Output the [X, Y] coordinate of the center of the cell containing the given text.  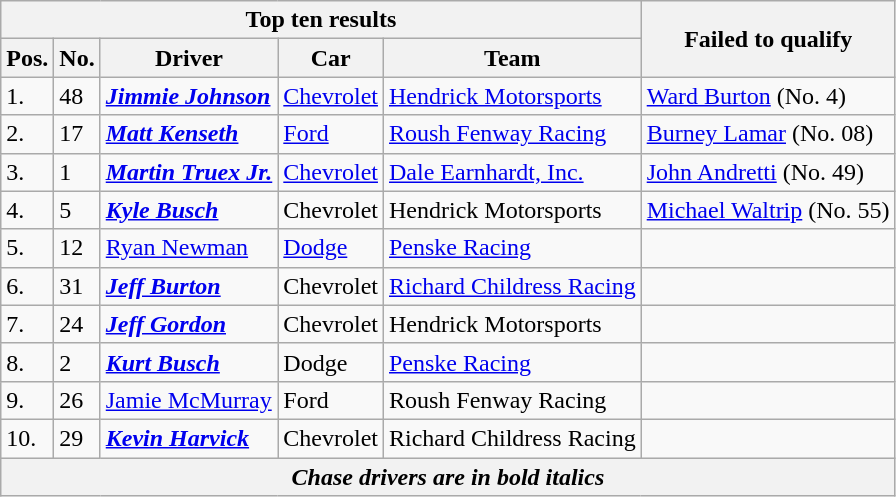
1. [28, 96]
Car [331, 58]
Kurt Busch [189, 362]
24 [77, 324]
Dale Earnhardt, Inc. [512, 172]
31 [77, 286]
1 [77, 172]
Jeff Gordon [189, 324]
Burney Lamar (No. 08) [768, 134]
Matt Kenseth [189, 134]
Top ten results [321, 20]
Jamie McMurray [189, 400]
John Andretti (No. 49) [768, 172]
No. [77, 58]
Chase drivers are in bold italics [448, 477]
Jimmie Johnson [189, 96]
Failed to qualify [768, 39]
Kevin Harvick [189, 438]
Jeff Burton [189, 286]
3. [28, 172]
5 [77, 210]
Team [512, 58]
Ward Burton (No. 4) [768, 96]
26 [77, 400]
29 [77, 438]
2. [28, 134]
10. [28, 438]
7. [28, 324]
2 [77, 362]
Pos. [28, 58]
Ryan Newman [189, 248]
9. [28, 400]
5. [28, 248]
12 [77, 248]
4. [28, 210]
Kyle Busch [189, 210]
17 [77, 134]
6. [28, 286]
Martin Truex Jr. [189, 172]
8. [28, 362]
Michael Waltrip (No. 55) [768, 210]
48 [77, 96]
Driver [189, 58]
